Provide the [x, y] coordinate of the cell's center where the given text is located.  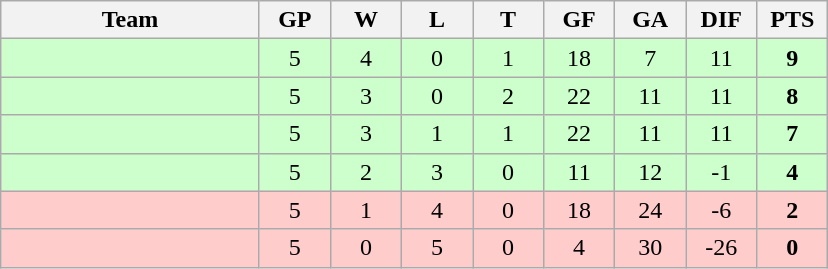
8 [792, 96]
T [508, 20]
GF [580, 20]
24 [650, 210]
-1 [722, 172]
Team [130, 20]
DIF [722, 20]
W [366, 20]
PTS [792, 20]
-6 [722, 210]
30 [650, 248]
12 [650, 172]
-26 [722, 248]
9 [792, 58]
GP [294, 20]
L [436, 20]
GA [650, 20]
